Scan for the cell matching the given text and deliver its [X, Y] coordinate at center. 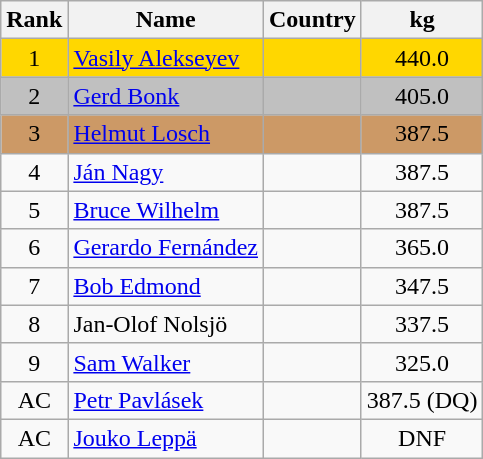
347.5 [422, 286]
9 [34, 362]
DNF [422, 438]
Gerd Bonk [166, 96]
Bruce Wilhelm [166, 210]
Vasily Alekseyev [166, 58]
3 [34, 134]
325.0 [422, 362]
Jan-Olof Nolsjö [166, 324]
4 [34, 172]
6 [34, 248]
Ján Nagy [166, 172]
387.5 (DQ) [422, 400]
Rank [34, 20]
365.0 [422, 248]
Jouko Leppä [166, 438]
kg [422, 20]
337.5 [422, 324]
2 [34, 96]
Petr Pavlásek [166, 400]
Helmut Losch [166, 134]
440.0 [422, 58]
1 [34, 58]
Name [166, 20]
8 [34, 324]
Sam Walker [166, 362]
405.0 [422, 96]
5 [34, 210]
Gerardo Fernández [166, 248]
7 [34, 286]
Country [312, 20]
Bob Edmond [166, 286]
